Provide the (x, y) coordinate of the cell's center where the given text is located.  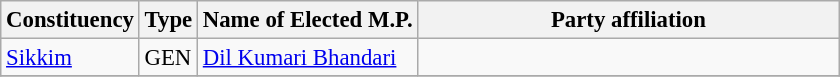
Type (168, 20)
Name of Elected M.P. (307, 20)
GEN (168, 58)
Party affiliation (628, 20)
Constituency (70, 20)
Dil Kumari Bhandari (307, 58)
Sikkim (70, 58)
